Search for the cell housing the specified text and yield its (X, Y) center coordinate. 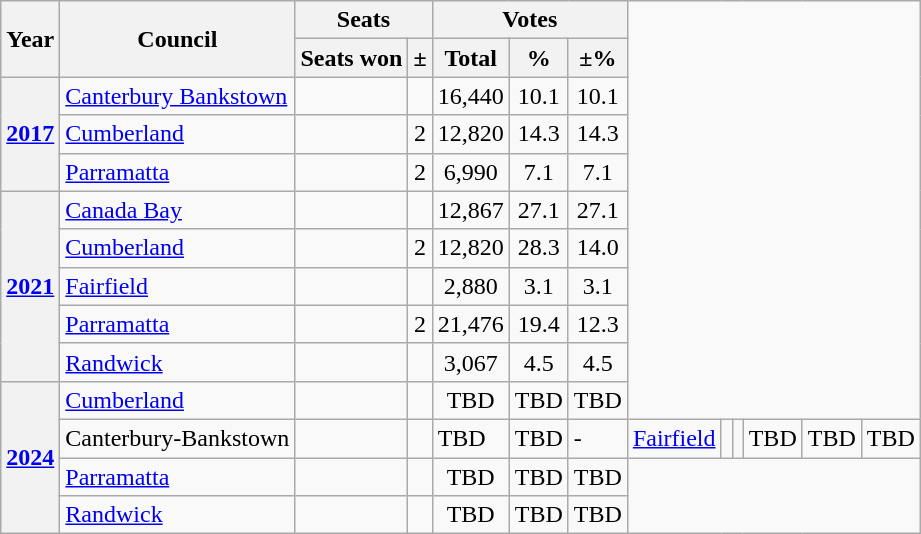
3,067 (470, 362)
- (598, 438)
± (420, 58)
12,867 (470, 210)
14.0 (598, 248)
2017 (30, 134)
28.3 (538, 248)
Council (178, 39)
Canterbury Bankstown (178, 96)
12.3 (598, 324)
Year (30, 39)
Votes (530, 20)
2024 (30, 457)
Canterbury-Bankstown (178, 438)
Total (470, 58)
19.4 (538, 324)
6,990 (470, 172)
±% (598, 58)
2021 (30, 286)
% (538, 58)
Seats won (352, 58)
Seats (364, 20)
2,880 (470, 286)
16,440 (470, 96)
Canada Bay (178, 210)
21,476 (470, 324)
